Search for the cell housing the specified text and yield its (x, y) center coordinate. 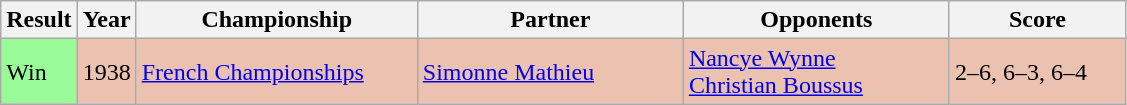
Score (1037, 20)
1938 (106, 72)
2–6, 6–3, 6–4 (1037, 72)
Opponents (816, 20)
French Championships (276, 72)
Win (39, 72)
Result (39, 20)
Nancye Wynne Christian Boussus (816, 72)
Year (106, 20)
Simonne Mathieu (550, 72)
Championship (276, 20)
Partner (550, 20)
